Identify which cell holds the provided text, then report its (X, Y) central coordinate. 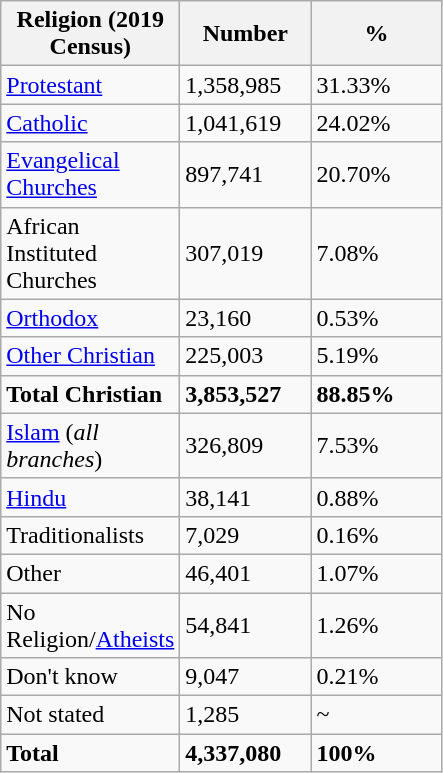
5.19% (376, 356)
54,841 (246, 624)
Not stated (90, 715)
1,285 (246, 715)
38,141 (246, 497)
Catholic (90, 123)
88.85% (376, 394)
0.21% (376, 677)
Other (90, 573)
Total (90, 753)
46,401 (246, 573)
7.53% (376, 446)
20.70% (376, 174)
7,029 (246, 535)
Hindu (90, 497)
225,003 (246, 356)
Orthodox (90, 318)
Evangelical Churches (90, 174)
24.02% (376, 123)
Islam (all branches) (90, 446)
~ (376, 715)
1,041,619 (246, 123)
0.53% (376, 318)
307,019 (246, 253)
Other Christian (90, 356)
0.88% (376, 497)
No Religion/Atheists (90, 624)
897,741 (246, 174)
Religion (2019 Census) (90, 34)
African Instituted Churches (90, 253)
9,047 (246, 677)
1.26% (376, 624)
31.33% (376, 85)
1.07% (376, 573)
Traditionalists (90, 535)
100% (376, 753)
Total Christian (90, 394)
Don't know (90, 677)
7.08% (376, 253)
1,358,985 (246, 85)
326,809 (246, 446)
0.16% (376, 535)
% (376, 34)
Number (246, 34)
Protestant (90, 85)
3,853,527 (246, 394)
4,337,080 (246, 753)
23,160 (246, 318)
